Scan for the cell matching the given text and deliver its (X, Y) coordinate at center. 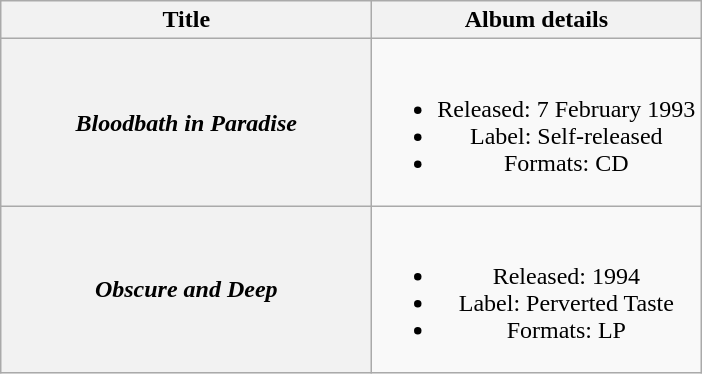
Released: 7 February 1993Label: Self-releasedFormats: CD (536, 122)
Released: 1994Label: Perverted TasteFormats: LP (536, 290)
Obscure and Deep (186, 290)
Bloodbath in Paradise (186, 122)
Title (186, 20)
Album details (536, 20)
